Search for the cell housing the specified text and yield its (x, y) center coordinate. 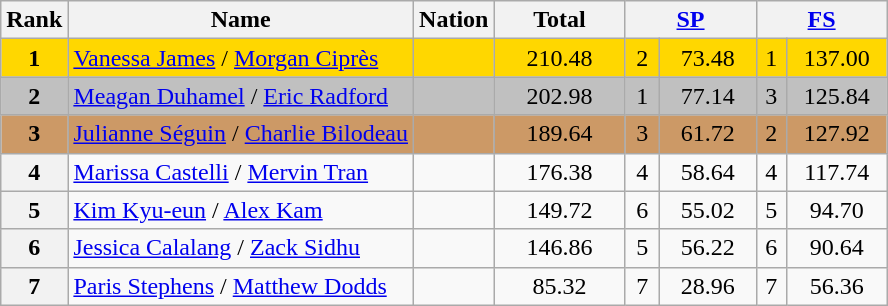
90.64 (836, 248)
SP (690, 20)
189.64 (560, 134)
210.48 (560, 58)
FS (822, 20)
56.22 (708, 248)
Paris Stephens / Matthew Dodds (241, 286)
73.48 (708, 58)
127.92 (836, 134)
55.02 (708, 210)
Marissa Castelli / Mervin Tran (241, 172)
117.74 (836, 172)
56.36 (836, 286)
85.32 (560, 286)
146.86 (560, 248)
176.38 (560, 172)
Meagan Duhamel / Eric Radford (241, 96)
137.00 (836, 58)
Nation (454, 20)
202.98 (560, 96)
Kim Kyu-eun / Alex Kam (241, 210)
58.64 (708, 172)
Julianne Séguin / Charlie Bilodeau (241, 134)
125.84 (836, 96)
77.14 (708, 96)
Rank (34, 20)
Vanessa James / Morgan Ciprès (241, 58)
149.72 (560, 210)
94.70 (836, 210)
28.96 (708, 286)
61.72 (708, 134)
Name (241, 20)
Jessica Calalang / Zack Sidhu (241, 248)
Total (560, 20)
